For the text-containing cell, return its midpoint in (x, y) coordinate format. 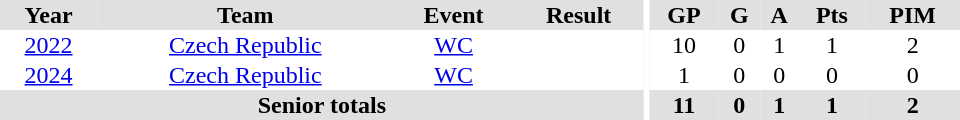
Year (48, 15)
A (780, 15)
Result (579, 15)
11 (684, 105)
Senior totals (322, 105)
10 (684, 45)
Event (454, 15)
Team (245, 15)
G (740, 15)
GP (684, 15)
2024 (48, 75)
PIM (912, 15)
2022 (48, 45)
Pts (832, 15)
